For the text-containing cell, return its midpoint in (X, Y) coordinate format. 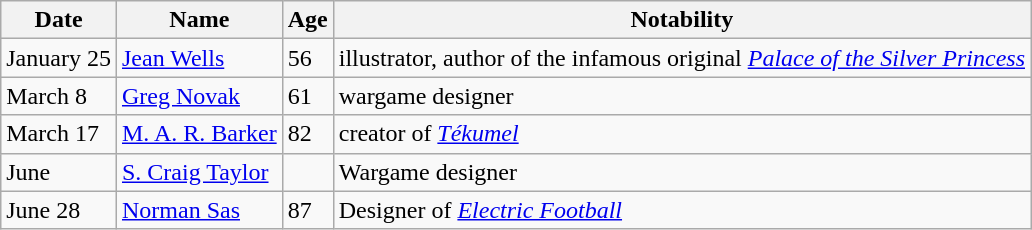
56 (308, 58)
Age (308, 20)
illustrator, author of the infamous original Palace of the Silver Princess (682, 58)
82 (308, 134)
March 8 (59, 96)
M. A. R. Barker (199, 134)
Greg Novak (199, 96)
Wargame designer (682, 172)
June 28 (59, 210)
June (59, 172)
87 (308, 210)
Notability (682, 20)
January 25 (59, 58)
Jean Wells (199, 58)
Name (199, 20)
Designer of Electric Football (682, 210)
S. Craig Taylor (199, 172)
March 17 (59, 134)
Norman Sas (199, 210)
creator of Tékumel (682, 134)
Date (59, 20)
61 (308, 96)
wargame designer (682, 96)
